Identify which cell holds the provided text, then report its (X, Y) central coordinate. 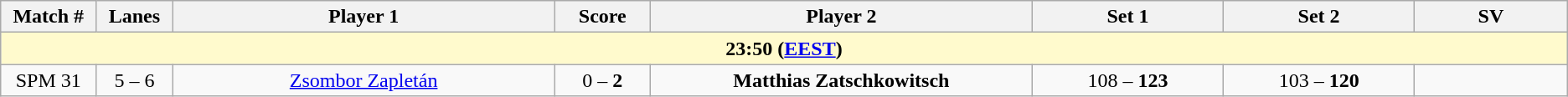
108 – 123 (1127, 80)
Zsombor Zapletán (364, 80)
Set 1 (1127, 17)
Score (602, 17)
103 – 120 (1319, 80)
Set 2 (1319, 17)
0 – 2 (602, 80)
23:50 (EEST) (784, 48)
Player 2 (841, 17)
5 – 6 (134, 80)
Player 1 (364, 17)
Lanes (134, 17)
Match # (49, 17)
Matthias Zatschkowitsch (841, 80)
SV (1491, 17)
SPM 31 (49, 80)
